From the cell containing the given text, extract its center point as [x, y] coordinate. 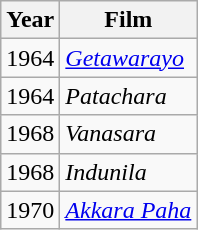
Akkara Paha [128, 210]
Film [128, 20]
Year [30, 20]
Patachara [128, 96]
Indunila [128, 172]
1970 [30, 210]
Getawarayo [128, 58]
Vanasara [128, 134]
